Determine the [X, Y] coordinate at the center of the cell enclosing the given text.  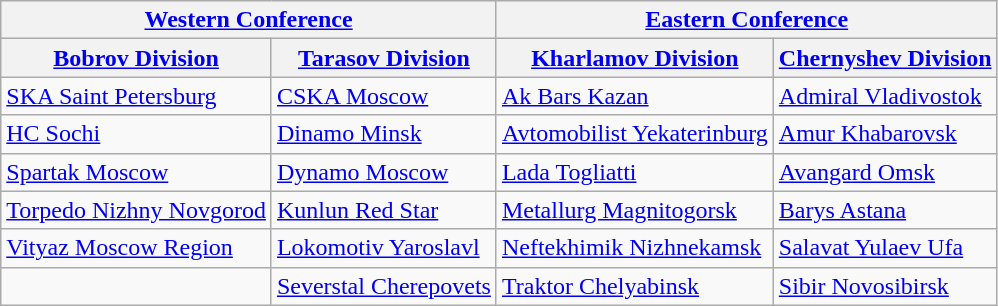
CSKA Moscow [384, 96]
HC Sochi [136, 134]
Neftekhimik Nizhnekamsk [634, 248]
Bobrov Division [136, 58]
Vityaz Moscow Region [136, 248]
Severstal Cherepovets [384, 286]
Ak Bars Kazan [634, 96]
Sibir Novosibirsk [885, 286]
Salavat Yulaev Ufa [885, 248]
SKA Saint Petersburg [136, 96]
Dinamo Minsk [384, 134]
Avangard Omsk [885, 172]
Admiral Vladivostok [885, 96]
Avtomobilist Yekaterinburg [634, 134]
Lokomotiv Yaroslavl [384, 248]
Metallurg Magnitogorsk [634, 210]
Torpedo Nizhny Novgorod [136, 210]
Eastern Conference [746, 20]
Spartak Moscow [136, 172]
Amur Khabarovsk [885, 134]
Chernyshev Division [885, 58]
Tarasov Division [384, 58]
Traktor Chelyabinsk [634, 286]
Kharlamov Division [634, 58]
Western Conference [249, 20]
Lada Togliatti [634, 172]
Kunlun Red Star [384, 210]
Barys Astana [885, 210]
Dynamo Moscow [384, 172]
